Return (x, y) of the center of cell containing provided text 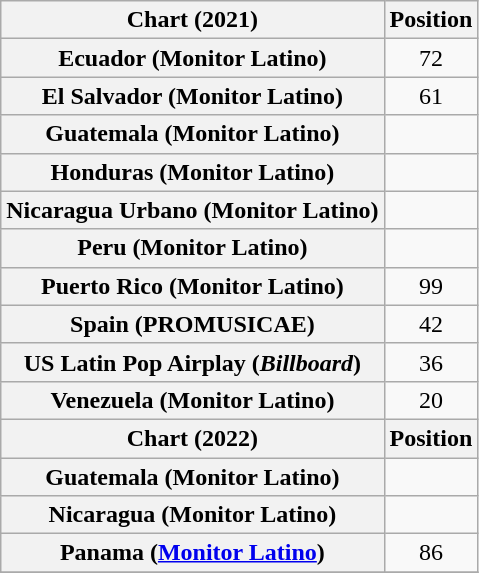
Nicaragua Urbano (Monitor Latino) (192, 210)
Chart (2021) (192, 20)
Spain (PROMUSICAE) (192, 324)
Peru (Monitor Latino) (192, 248)
36 (431, 362)
Nicaragua (Monitor Latino) (192, 515)
20 (431, 400)
Venezuela (Monitor Latino) (192, 400)
El Salvador (Monitor Latino) (192, 96)
72 (431, 58)
42 (431, 324)
86 (431, 553)
Ecuador (Monitor Latino) (192, 58)
Chart (2022) (192, 438)
Puerto Rico (Monitor Latino) (192, 286)
Panama (Monitor Latino) (192, 553)
61 (431, 96)
99 (431, 286)
US Latin Pop Airplay (Billboard) (192, 362)
Honduras (Monitor Latino) (192, 172)
